Output the [x, y] coordinate of the center of the cell containing the given text.  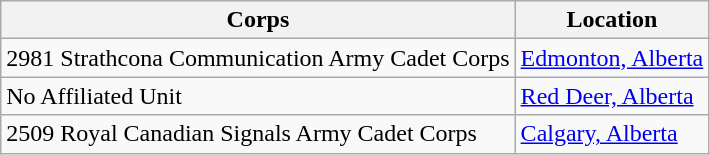
Corps [258, 20]
Red Deer, Alberta [612, 96]
2981 Strathcona Communication Army Cadet Corps [258, 58]
Edmonton, Alberta [612, 58]
Calgary, Alberta [612, 134]
2509 Royal Canadian Signals Army Cadet Corps [258, 134]
No Affiliated Unit [258, 96]
Location [612, 20]
